Capture the cell that displays the provided text and extract its (X, Y) central coordinate. 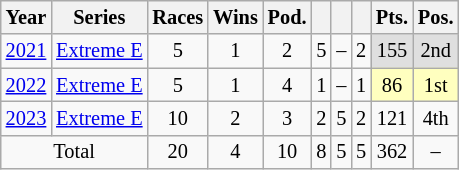
Pts. (392, 17)
2021 (26, 51)
362 (392, 152)
Series (99, 17)
20 (178, 152)
121 (392, 118)
2023 (26, 118)
3 (288, 118)
4th (436, 118)
86 (392, 85)
2022 (26, 85)
Wins (236, 17)
Pos. (436, 17)
155 (392, 51)
1st (436, 85)
Total (74, 152)
2nd (436, 51)
Year (26, 17)
Races (178, 17)
Pod. (288, 17)
8 (321, 152)
